Return [X, Y] of the center of cell containing provided text 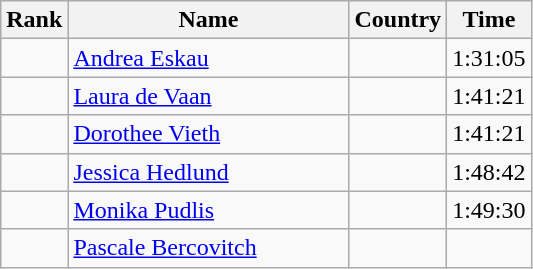
Time [489, 20]
Laura de Vaan [208, 96]
1:49:30 [489, 210]
Country [398, 20]
Name [208, 20]
Rank [34, 20]
1:48:42 [489, 172]
1:31:05 [489, 58]
Monika Pudlis [208, 210]
Andrea Eskau [208, 58]
Jessica Hedlund [208, 172]
Pascale Bercovitch [208, 248]
Dorothee Vieth [208, 134]
